Return the [X, Y] coordinate for the center point of the cell that contains the specified text.  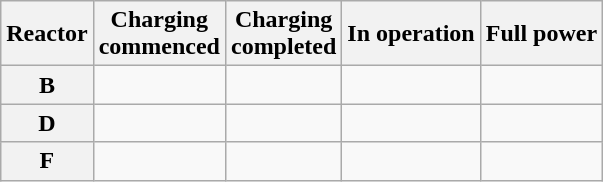
B [47, 85]
In operation [411, 34]
Chargingcompleted [283, 34]
D [47, 123]
F [47, 161]
Reactor [47, 34]
Full power [541, 34]
Chargingcommenced [159, 34]
